Scan for the cell matching the given text and deliver its [x, y] coordinate at center. 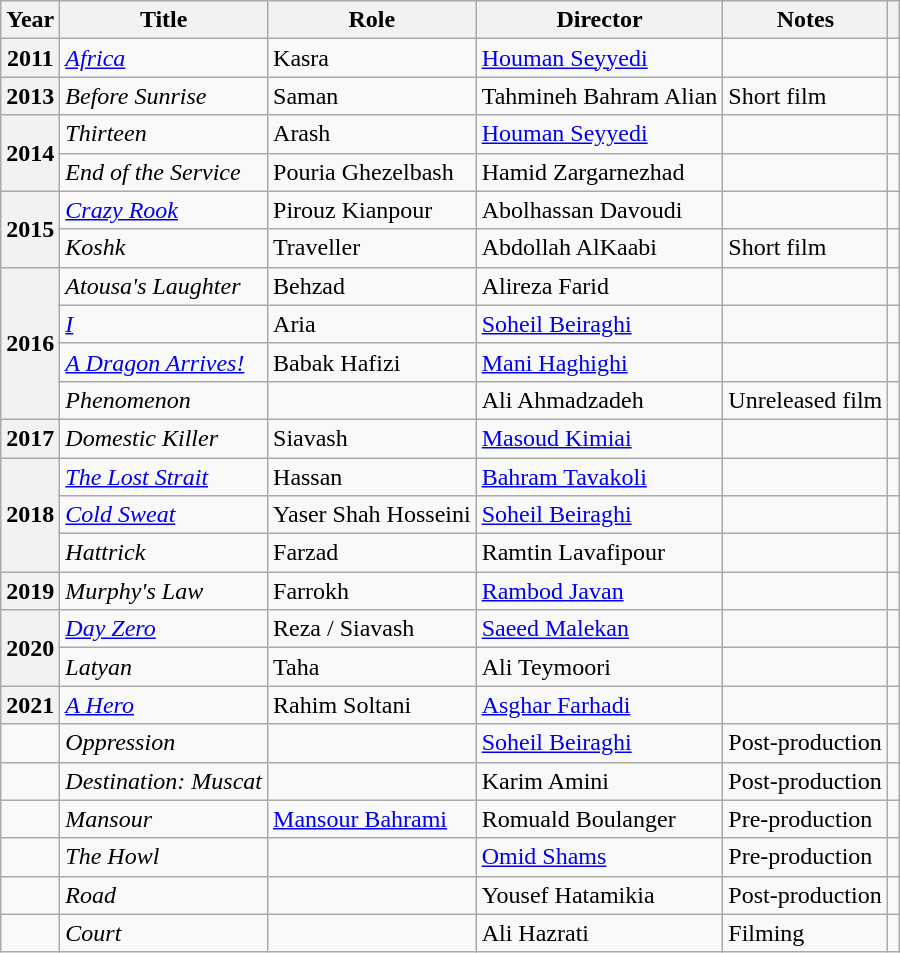
Crazy Rook [164, 210]
A Hero [164, 705]
2013 [30, 96]
Day Zero [164, 629]
I [164, 324]
Year [30, 20]
Rambod Javan [600, 591]
Hattrick [164, 553]
Rahim Soltani [372, 705]
Tahmineh Bahram Alian [600, 96]
Traveller [372, 248]
Farrokh [372, 591]
2020 [30, 648]
Oppression [164, 743]
A Dragon Arrives! [164, 362]
Yousef Hatamikia [600, 895]
Arash [372, 134]
Asghar Farhadi [600, 705]
2014 [30, 153]
Koshk [164, 248]
2017 [30, 438]
Mansour Bahrami [372, 819]
Pouria Ghezelbash [372, 172]
Siavash [372, 438]
Road [164, 895]
Behzad [372, 286]
2016 [30, 343]
Reza / Siavash [372, 629]
Murphy's Law [164, 591]
Domestic Killer [164, 438]
Ali Teymoori [600, 667]
Abdollah AlKaabi [600, 248]
2011 [30, 58]
Taha [372, 667]
Yaser Shah Hosseini [372, 515]
Hamid Zargarnezhad [600, 172]
Karim Amini [600, 781]
The Lost Strait [164, 477]
Destination: Muscat [164, 781]
Saeed Malekan [600, 629]
Latyan [164, 667]
Cold Sweat [164, 515]
Ali Ahmadzadeh [600, 400]
2021 [30, 705]
Role [372, 20]
Mansour [164, 819]
Farzad [372, 553]
Omid Shams [600, 857]
Court [164, 933]
Hassan [372, 477]
Director [600, 20]
Unreleased film [806, 400]
Atousa's Laughter [164, 286]
Aria [372, 324]
Bahram Tavakoli [600, 477]
Pirouz Kianpour [372, 210]
Alireza Farid [600, 286]
Title [164, 20]
Romuald Boulanger [600, 819]
Mani Haghighi [600, 362]
Filming [806, 933]
Africa [164, 58]
2019 [30, 591]
Masoud Kimiai [600, 438]
Abolhassan Davoudi [600, 210]
Thirteen [164, 134]
2015 [30, 229]
Phenomenon [164, 400]
Before Sunrise [164, 96]
2018 [30, 515]
Ali Hazrati [600, 933]
End of the Service [164, 172]
The Howl [164, 857]
Saman [372, 96]
Babak Hafizi [372, 362]
Notes [806, 20]
Kasra [372, 58]
Ramtin Lavafipour [600, 553]
